Determine the [X, Y] coordinate at the center of the cell enclosing the given text.  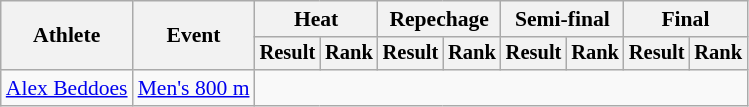
Repechage [440, 19]
Men's 800 m [194, 88]
Heat [316, 19]
Athlete [67, 36]
Alex Beddoes [67, 88]
Final [686, 19]
Semi-final [562, 19]
Event [194, 36]
